From the cell containing the given text, extract its center point as (x, y) coordinate. 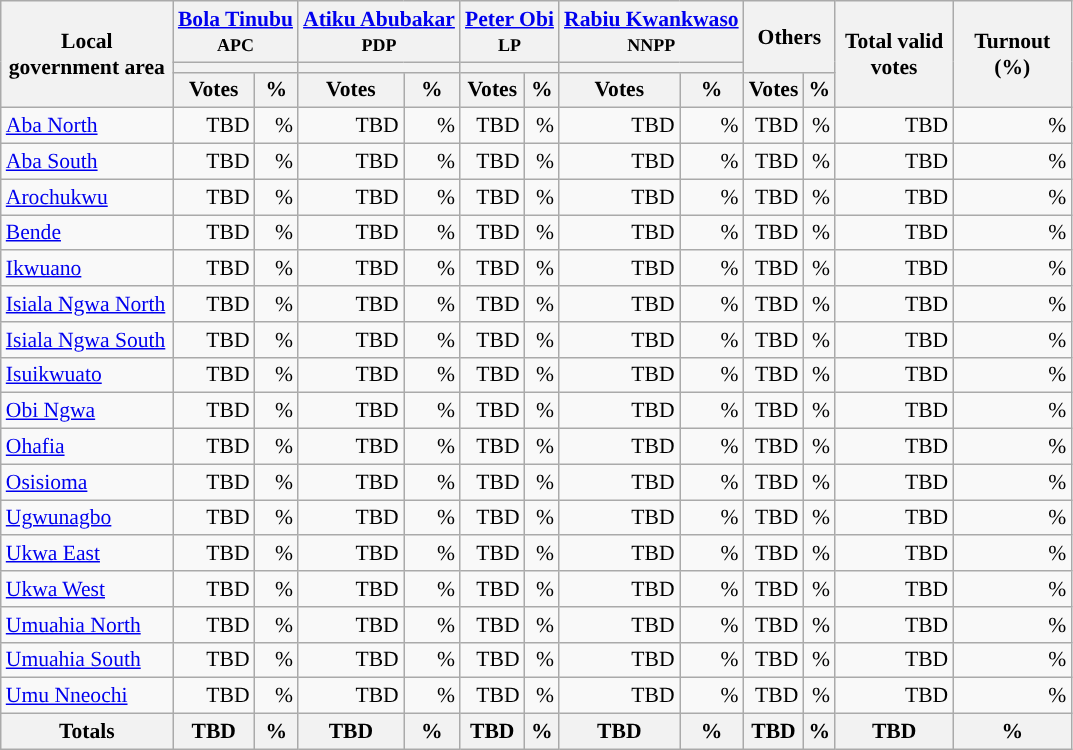
Bende (87, 233)
Isiala Ngwa South (87, 340)
Total valid votes (894, 54)
Obi Ngwa (87, 411)
Bola TinubuAPC (236, 32)
Ukwa East (87, 554)
Local government area (87, 54)
Turnout (%) (1012, 54)
Others (790, 36)
Isiala Ngwa North (87, 304)
Aba South (87, 162)
Osisioma (87, 482)
Ohafia (87, 447)
Ikwuano (87, 269)
Ukwa West (87, 589)
Ugwunagbo (87, 518)
Umu Nneochi (87, 696)
Rabiu KwankwasoNNPP (652, 32)
Umuahia North (87, 625)
Umuahia South (87, 660)
Peter ObiLP (510, 32)
Atiku AbubakarPDP (379, 32)
Aba North (87, 126)
Arochukwu (87, 197)
Totals (87, 732)
Isuikwuato (87, 375)
